Find where the given text appears and provide that cell's center as (X, Y) coordinate. 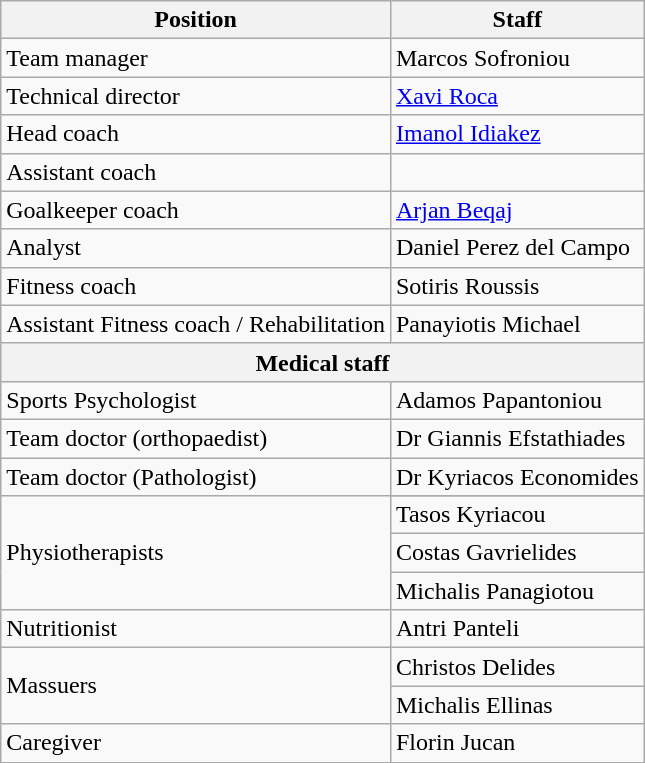
Sports Psychologist (196, 400)
Staff (517, 20)
Medical staff (322, 362)
Fitness coach (196, 286)
Analyst (196, 248)
Assistant Fitness coach / Rehabilitation (196, 324)
Goalkeeper coach (196, 210)
Michalis Panagiotou (517, 591)
Antri Panteli (517, 629)
Nutritionist (196, 629)
Sotiris Roussis (517, 286)
Costas Gavrielides (517, 553)
Assistant coach (196, 172)
Technical director (196, 96)
Imanol Idiakez (517, 134)
Dr Giannis Efstathiades (517, 438)
Daniel Perez del Campo (517, 248)
Dr Kyriacos Economides (517, 477)
Marcos Sofroniou (517, 58)
Team manager (196, 58)
Head coach (196, 134)
Massuers (196, 686)
Tasos Kyriacou (517, 515)
Adamos Papantoniou (517, 400)
Team doctor (orthopaedist) (196, 438)
Caregiver (196, 743)
Position (196, 20)
Florin Jucan (517, 743)
Michalis Ellinas (517, 705)
Team doctor (Pathologist) (196, 477)
Christos Delides (517, 667)
Physiotherapists (196, 553)
Arjan Beqaj (517, 210)
Panayiotis Michael (517, 324)
Xavi Roca (517, 96)
